Identify which cell holds the provided text, then report its (X, Y) central coordinate. 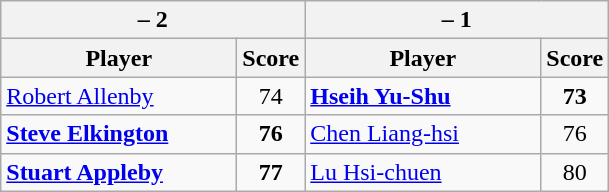
– 1 (457, 20)
– 2 (153, 20)
73 (575, 96)
80 (575, 172)
77 (271, 172)
Robert Allenby (119, 96)
Chen Liang-hsi (423, 134)
74 (271, 96)
Hseih Yu-Shu (423, 96)
Stuart Appleby (119, 172)
Lu Hsi-chuen (423, 172)
Steve Elkington (119, 134)
